Identify which cell holds the provided text, then report its [X, Y] central coordinate. 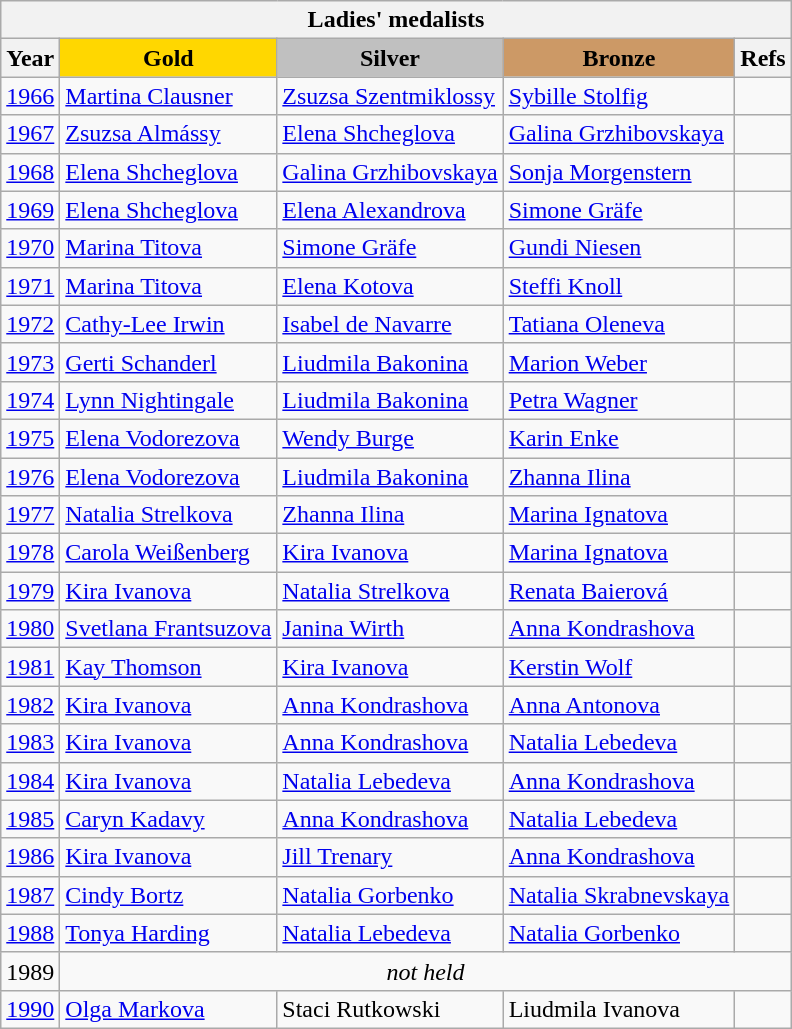
Caryn Kadavy [168, 819]
Wendy Burge [390, 438]
Ladies' medalists [396, 20]
1982 [30, 705]
Gerti Schanderl [168, 362]
Refs [763, 58]
Martina Clausner [168, 96]
Liudmila Ivanova [619, 1009]
not held [426, 971]
Cathy-Lee Irwin [168, 324]
Natalia Skrabnevskaya [619, 895]
Gundi Niesen [619, 248]
1976 [30, 477]
1979 [30, 591]
Olga Markova [168, 1009]
1974 [30, 400]
Tatiana Oleneva [619, 324]
Year [30, 58]
1989 [30, 971]
1986 [30, 857]
Steffi Knoll [619, 286]
1972 [30, 324]
Staci Rutkowski [390, 1009]
Marion Weber [619, 362]
1983 [30, 743]
1969 [30, 210]
Renata Baierová [619, 591]
1987 [30, 895]
1966 [30, 96]
Tonya Harding [168, 933]
Sybille Stolfig [619, 96]
Gold [168, 58]
Bronze [619, 58]
1973 [30, 362]
Kerstin Wolf [619, 667]
Karin Enke [619, 438]
Kay Thomson [168, 667]
1980 [30, 629]
Sonja Morgenstern [619, 172]
1975 [30, 438]
1977 [30, 515]
1978 [30, 553]
1971 [30, 286]
Isabel de Navarre [390, 324]
1984 [30, 781]
Jill Trenary [390, 857]
1981 [30, 667]
Elena Alexandrova [390, 210]
Zsuzsa Almássy [168, 134]
Janina Wirth [390, 629]
Elena Kotova [390, 286]
Svetlana Frantsuzova [168, 629]
Petra Wagner [619, 400]
1968 [30, 172]
1985 [30, 819]
1988 [30, 933]
Zsuzsa Szentmiklossy [390, 96]
Silver [390, 58]
Anna Antonova [619, 705]
Cindy Bortz [168, 895]
Carola Weißenberg [168, 553]
Lynn Nightingale [168, 400]
1990 [30, 1009]
1967 [30, 134]
1970 [30, 248]
